Pinpoint the cell where the given text exists, returning its [x, y] midpoint coordinate. 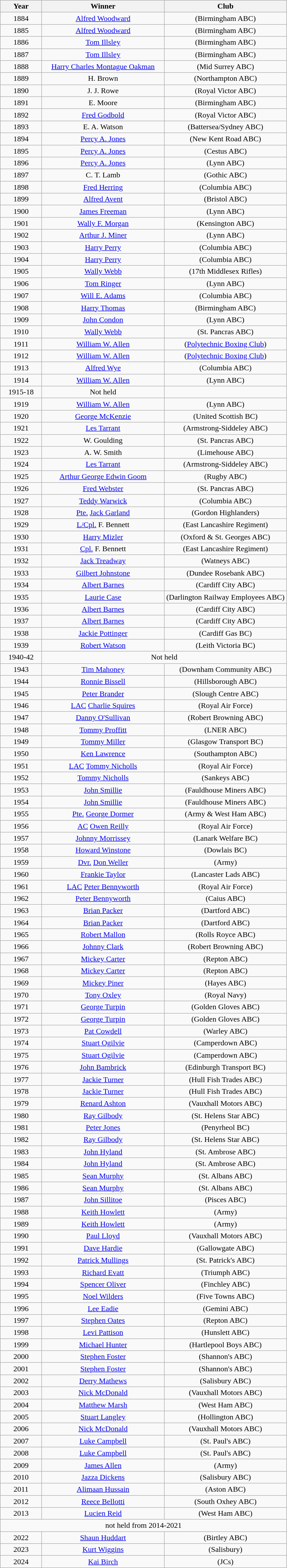
1944 [21, 681]
(Royal Navy) [225, 995]
1905 [21, 271]
(Army & West Ham ABC) [225, 814]
1892 [21, 115]
George McKenzie [103, 416]
Tommy Nicholls [103, 778]
1950 [21, 754]
2005 [21, 1417]
1887 [21, 54]
(Hollington ABC) [225, 1417]
1922 [21, 440]
1967 [21, 959]
Tim Mahoney [103, 669]
1971 [21, 1007]
(New Kent Road ABC) [225, 139]
Jackie Pottinger [103, 633]
(Five Towns ABC) [225, 1296]
1898 [21, 187]
Fred Herring [103, 187]
Levi Pattison [103, 1333]
John Bambrick [103, 1067]
Will E. Adams [103, 296]
1894 [21, 139]
1900 [21, 211]
2010 [21, 1477]
1983 [21, 1152]
1984 [21, 1164]
(Birtley ABC) [225, 1538]
Peter Brander [103, 693]
(Edinburgh Transport BC) [225, 1067]
1964 [21, 923]
1924 [21, 464]
W. Goulding [103, 440]
Richard Evatt [103, 1272]
1962 [21, 898]
2001 [21, 1369]
Paul Lloyd [103, 1236]
1947 [21, 717]
LAC Tommy Nicholls [103, 766]
1980 [21, 1115]
(Sankeys ABC) [225, 778]
Gilbert Johnstone [103, 573]
1906 [21, 284]
Winner [103, 6]
E. A. Watson [103, 127]
(South Oxhey ABC) [225, 1501]
Jazza Dickens [103, 1477]
1893 [21, 127]
(Watneys ABC) [225, 561]
1943 [21, 669]
1995 [21, 1296]
1996 [21, 1309]
(Gallowgate ABC) [225, 1248]
Reece Bellotti [103, 1501]
Harry Mizler [103, 537]
Derry Mathews [103, 1381]
2008 [21, 1453]
1946 [21, 705]
Ronnie Bissell [103, 681]
1963 [21, 910]
Tommy Proffitt [103, 730]
1985 [21, 1176]
1931 [21, 549]
1938 [21, 633]
not held from 2014-2021 [143, 1526]
1976 [21, 1067]
2003 [21, 1393]
1998 [21, 1333]
(Hunslett ABC) [225, 1333]
(Hillsborough ABC) [225, 681]
Dave Hardie [103, 1248]
Spencer Oliver [103, 1284]
John Condon [103, 320]
(Kensington ABC) [225, 223]
1993 [21, 1272]
Cpl. F. Bennett [103, 549]
Pat Cowdell [103, 1031]
1930 [21, 537]
H. Brown [103, 79]
LAC Peter Bennyworth [103, 886]
(Gordon Highlanders) [225, 513]
(Downham Community ABC) [225, 669]
1896 [21, 163]
Lee Eadie [103, 1309]
Frankie Taylor [103, 874]
1973 [21, 1031]
J. J. Rowe [103, 91]
1921 [21, 428]
1992 [21, 1260]
(Pisces ABC) [225, 1200]
(Lanark Welfare BC) [225, 838]
1895 [21, 151]
Patrick Mullings [103, 1260]
Alimaan Hussain [103, 1489]
E. Moore [103, 103]
2011 [21, 1489]
1940-42 [21, 657]
Lucien Reid [103, 1514]
(Dowlais BC) [225, 850]
1981 [21, 1128]
1965 [21, 935]
Harry Thomas [103, 308]
1909 [21, 320]
1901 [21, 223]
1961 [21, 886]
1929 [21, 525]
(LNER ABC) [225, 730]
(Finchley ABC) [225, 1284]
(St. Patrick's ABC) [225, 1260]
(Penyrheol BC) [225, 1128]
(Hayes ABC) [225, 983]
Fred Godbold [103, 115]
Michael Hunter [103, 1345]
Tony Oxley [103, 995]
Kai Birch [103, 1562]
(Gothic ABC) [225, 175]
1888 [21, 67]
1907 [21, 296]
(Warley ABC) [225, 1031]
Laurie Case [103, 597]
2009 [21, 1465]
(Aston ABC) [225, 1489]
(Lancaster Lads ABC) [225, 874]
Noel Wilders [103, 1296]
AC Owen Reilly [103, 826]
1935 [21, 597]
Howard Winstone [103, 850]
1956 [21, 826]
Ken Lawrence [103, 754]
Year [21, 6]
(Dundee Rosebank ABC) [225, 573]
1959 [21, 862]
1969 [21, 983]
Johnny Morrissey [103, 838]
2013 [21, 1514]
1902 [21, 235]
(Slough Centre ABC) [225, 693]
Teddy Warwick [103, 500]
(Battersea/Sydney ABC) [225, 127]
(Limehouse ABC) [225, 452]
1884 [21, 18]
Arthur George Edwin Goom [103, 476]
1948 [21, 730]
Danny O'Sullivan [103, 717]
1988 [21, 1212]
1908 [21, 308]
1923 [21, 452]
1977 [21, 1079]
1886 [21, 42]
(Southampton ABC) [225, 754]
Tom Ringer [103, 284]
1970 [21, 995]
1994 [21, 1284]
1934 [21, 585]
C. T. Lamb [103, 175]
1997 [21, 1321]
1951 [21, 766]
1899 [21, 199]
1936 [21, 609]
1954 [21, 802]
1953 [21, 790]
(United Scottish BC) [225, 416]
(Salisbury) [225, 1550]
1897 [21, 175]
Stuart Langley [103, 1417]
Kurt Wiggins [103, 1550]
(Caius ABC) [225, 898]
Dvr. Don Weller [103, 862]
Mickey Piner [103, 983]
1904 [21, 259]
(Northampton ABC) [225, 79]
Stephen Oates [103, 1321]
1885 [21, 30]
Matthew Marsh [103, 1405]
2012 [21, 1501]
1913 [21, 368]
1974 [21, 1043]
L/Cpl. F. Bennett [103, 525]
Shaun Huddart [103, 1538]
1926 [21, 488]
LAC Charlie Squires [103, 705]
Johnny Clark [103, 947]
(Triumph ABC) [225, 1272]
James Freeman [103, 211]
1958 [21, 850]
1910 [21, 332]
(Mid Surrey ABC) [225, 67]
Robert Watson [103, 645]
Tommy Miller [103, 742]
Arthur J. Miner [103, 235]
(JCs) [225, 1562]
Club [225, 6]
1891 [21, 103]
Alfred Wye [103, 368]
(Oxford & St. Georges ABC) [225, 537]
Pte. Jack Garland [103, 513]
1932 [21, 561]
(Bristol ABC) [225, 199]
(17th Middlesex Rifles) [225, 271]
1972 [21, 1019]
2002 [21, 1381]
2000 [21, 1357]
1957 [21, 838]
1937 [21, 621]
(Hartlepool Boys ABC) [225, 1345]
1966 [21, 947]
1982 [21, 1140]
Fred Webster [103, 488]
A. W. Smith [103, 452]
1911 [21, 344]
John Sillitoe [103, 1200]
1933 [21, 573]
1987 [21, 1200]
1989 [21, 1224]
1990 [21, 1236]
James Allen [103, 1465]
1925 [21, 476]
1919 [21, 404]
Peter Bennyworth [103, 898]
1915-18 [21, 392]
1928 [21, 513]
1927 [21, 500]
Robert Mallon [103, 935]
(Darlington Railway Employees ABC) [225, 597]
1889 [21, 79]
1960 [21, 874]
1949 [21, 742]
(Rolls Royce ABC) [225, 935]
1914 [21, 380]
(Cardiff Gas BC) [225, 633]
1890 [21, 91]
2024 [21, 1562]
Pte. George Dormer [103, 814]
1975 [21, 1055]
Wally F. Morgan [103, 223]
1952 [21, 778]
2022 [21, 1538]
2006 [21, 1429]
(Gemini ABC) [225, 1309]
1920 [21, 416]
(Cestus ABC) [225, 151]
Harry Charles Montague Oakman [103, 67]
2004 [21, 1405]
Peter Jones [103, 1128]
(Rugby ABC) [225, 476]
(Leith Victoria BC) [225, 645]
1945 [21, 693]
Jack Treadway [103, 561]
1912 [21, 356]
1999 [21, 1345]
1903 [21, 247]
1986 [21, 1188]
1978 [21, 1091]
1968 [21, 971]
2007 [21, 1441]
1979 [21, 1103]
1955 [21, 814]
2023 [21, 1550]
Renard Ashton [103, 1103]
1939 [21, 645]
1991 [21, 1248]
(Glasgow Transport BC) [225, 742]
Alfred Avent [103, 199]
